Scan for the cell matching the given text and deliver its (X, Y) coordinate at center. 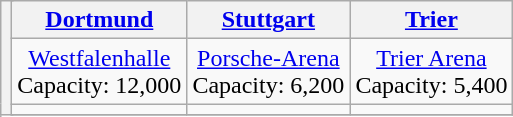
WestfalenhalleCapacity: 12,000 (100, 72)
Trier ArenaCapacity: 5,400 (432, 72)
Porsche-ArenaCapacity: 6,200 (268, 72)
Trier (432, 20)
Stuttgart (268, 20)
Dortmund (100, 20)
